From the cell containing the given text, extract its center point as (x, y) coordinate. 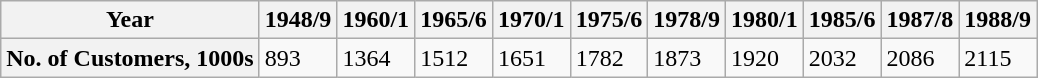
893 (298, 58)
Year (130, 20)
1980/1 (765, 20)
1975/6 (609, 20)
1960/1 (376, 20)
2086 (920, 58)
1978/9 (687, 20)
1988/9 (998, 20)
1512 (454, 58)
1965/6 (454, 20)
1987/8 (920, 20)
1985/6 (842, 20)
1782 (609, 58)
1970/1 (531, 20)
1873 (687, 58)
2032 (842, 58)
No. of Customers, 1000s (130, 58)
1948/9 (298, 20)
1651 (531, 58)
1920 (765, 58)
2115 (998, 58)
1364 (376, 58)
